Determine the (x, y) coordinate at the center of the cell enclosing the given text.  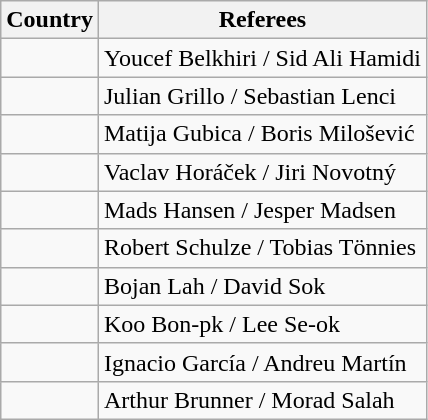
Arthur Brunner / Morad Salah (262, 400)
Youcef Belkhiri / Sid Ali Hamidi (262, 58)
Koo Bon-pk / Lee Se-ok (262, 324)
Matija Gubica / Boris Milošević (262, 134)
Referees (262, 20)
Robert Schulze / Tobias Tönnies (262, 248)
Ignacio García / Andreu Martín (262, 362)
Vaclav Horáček / Jiri Novotný (262, 172)
Country (50, 20)
Julian Grillo / Sebastian Lenci (262, 96)
Mads Hansen / Jesper Madsen (262, 210)
Bojan Lah / David Sok (262, 286)
